Locate the cell with the specified text and output its [X, Y] center coordinate. 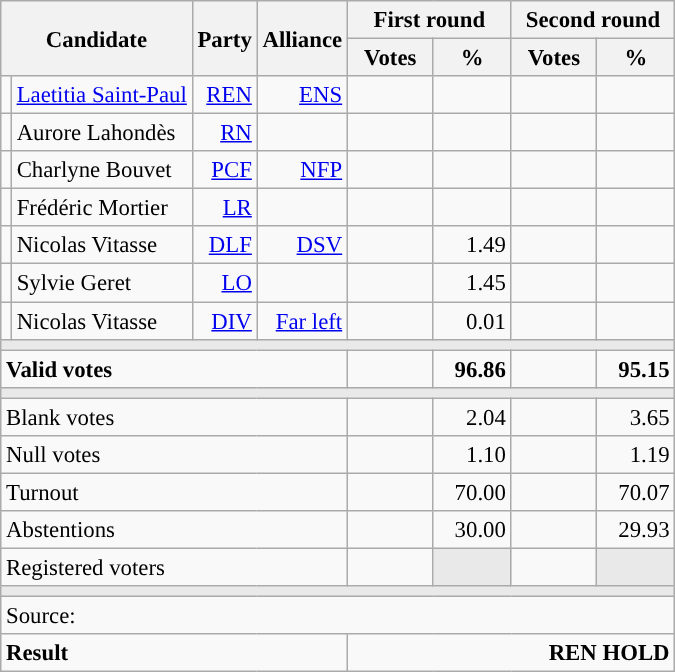
First round [429, 20]
Blank votes [174, 417]
1.49 [472, 245]
Aurore Lahondès [102, 133]
NFP [302, 170]
RN [224, 133]
30.00 [472, 530]
Abstentions [174, 530]
Null votes [174, 455]
DIV [224, 321]
Sylvie Geret [102, 283]
Valid votes [174, 369]
Candidate [96, 38]
REN [224, 95]
Result [174, 653]
Far left [302, 321]
96.86 [472, 369]
2.04 [472, 417]
1.10 [472, 455]
Laetitia Saint-Paul [102, 95]
DSV [302, 245]
3.65 [636, 417]
95.15 [636, 369]
Frédéric Mortier [102, 208]
70.00 [472, 492]
70.07 [636, 492]
Turnout [174, 492]
REN HOLD [510, 653]
LR [224, 208]
Alliance [302, 38]
1.19 [636, 455]
1.45 [472, 283]
Charlyne Bouvet [102, 170]
LO [224, 283]
29.93 [636, 530]
PCF [224, 170]
DLF [224, 245]
Party [224, 38]
0.01 [472, 321]
Second round [593, 20]
Registered voters [174, 567]
Source: [338, 616]
ENS [302, 95]
